Scan for the cell matching the given text and deliver its [x, y] coordinate at center. 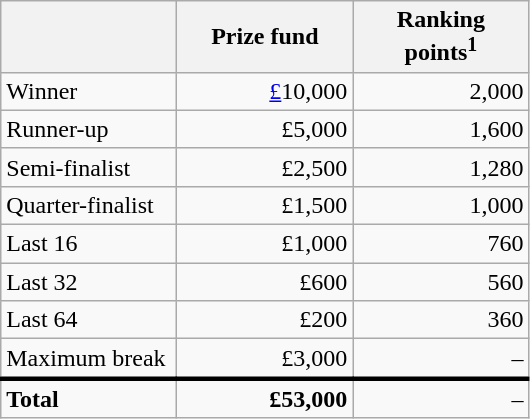
1,600 [441, 129]
Prize fund [265, 37]
Quarter-finalist [89, 205]
760 [441, 244]
£1,500 [265, 205]
Maximum break [89, 359]
1,000 [441, 205]
Semi-finalist [89, 167]
£1,000 [265, 244]
£2,500 [265, 167]
Last 32 [89, 282]
Runner-up [89, 129]
£53,000 [265, 398]
Winner [89, 91]
560 [441, 282]
Total [89, 398]
Last 64 [89, 320]
360 [441, 320]
1,280 [441, 167]
2,000 [441, 91]
£10,000 [265, 91]
Last 16 [89, 244]
Ranking points1 [441, 37]
£3,000 [265, 359]
£600 [265, 282]
£200 [265, 320]
£5,000 [265, 129]
